Detect which cell encompasses the target text, then output its (X, Y) center coordinate. 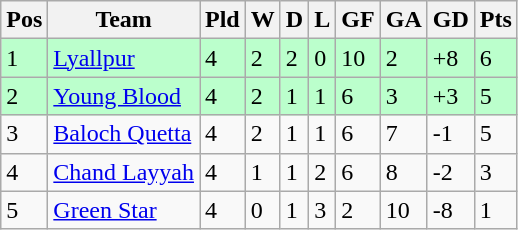
+8 (450, 58)
W (262, 20)
Lyallpur (124, 58)
-8 (450, 210)
-2 (450, 172)
-1 (450, 134)
Young Blood (124, 96)
Green Star (124, 210)
GA (404, 20)
Pts (496, 20)
GF (358, 20)
Team (124, 20)
D (294, 20)
Pos (24, 20)
8 (404, 172)
7 (404, 134)
Pld (223, 20)
+3 (450, 96)
L (322, 20)
Baloch Quetta (124, 134)
Chand Layyah (124, 172)
GD (450, 20)
